Search for the cell housing the specified text and yield its (x, y) center coordinate. 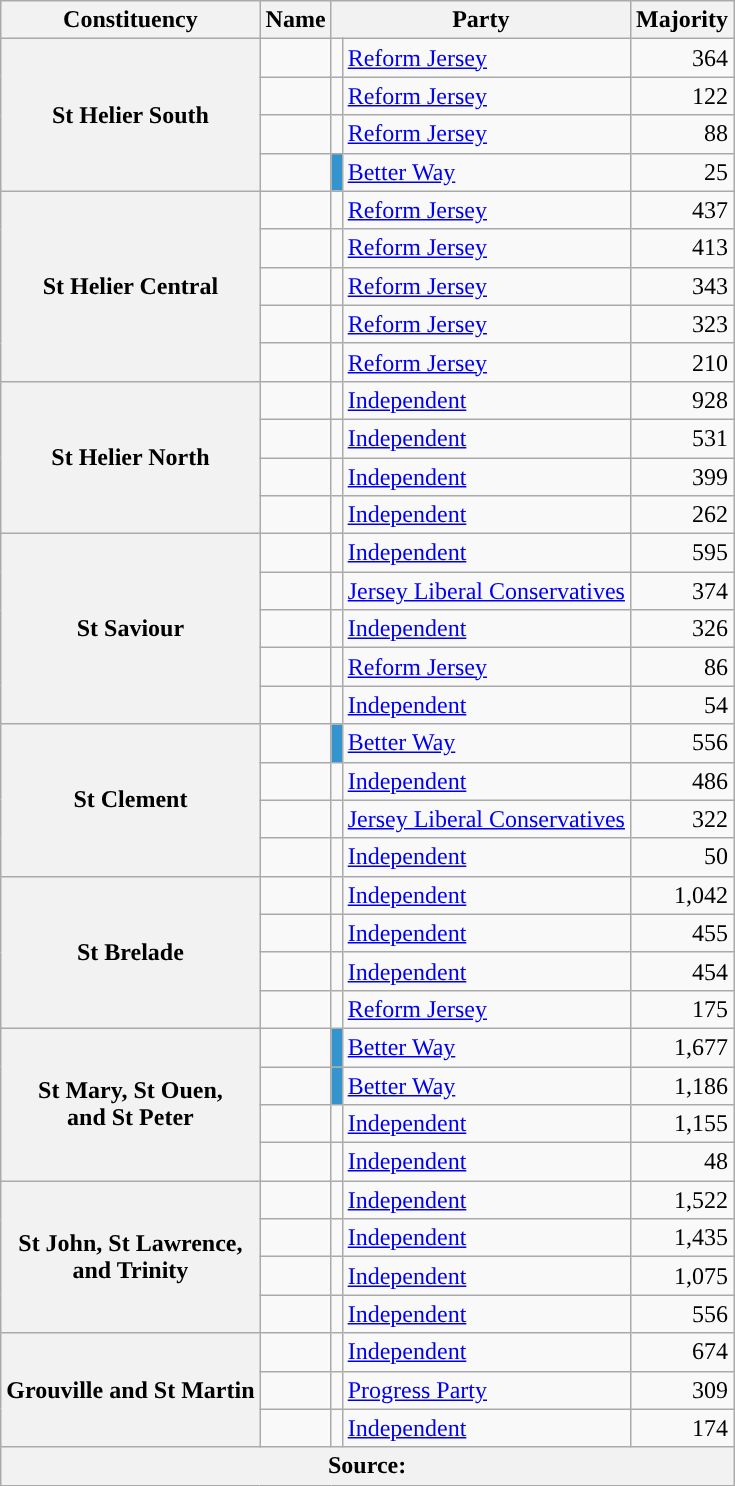
122 (682, 96)
399 (682, 477)
413 (682, 248)
25 (682, 172)
Grouville and St Martin (130, 1390)
309 (682, 1390)
48 (682, 1162)
St John, St Lawrence,and Trinity (130, 1257)
St Mary, St Ouen,and St Peter (130, 1104)
326 (682, 629)
486 (682, 781)
1,042 (682, 895)
Name (296, 20)
Constituency (130, 20)
262 (682, 515)
St Saviour (130, 629)
St Clement (130, 800)
928 (682, 400)
1,435 (682, 1238)
St Brelade (130, 952)
1,522 (682, 1200)
210 (682, 362)
364 (682, 58)
88 (682, 134)
1,155 (682, 1124)
St Helier North (130, 457)
595 (682, 553)
Party (480, 20)
455 (682, 933)
50 (682, 857)
454 (682, 971)
175 (682, 1009)
437 (682, 210)
174 (682, 1428)
Source: (368, 1466)
323 (682, 324)
54 (682, 705)
86 (682, 667)
Progress Party (486, 1390)
St Helier Central (130, 286)
343 (682, 286)
674 (682, 1352)
322 (682, 819)
374 (682, 591)
1,677 (682, 1047)
St Helier South (130, 115)
531 (682, 438)
1,186 (682, 1085)
1,075 (682, 1276)
Majority (682, 20)
